Determine the (X, Y) coordinate at the center of the cell enclosing the given text.  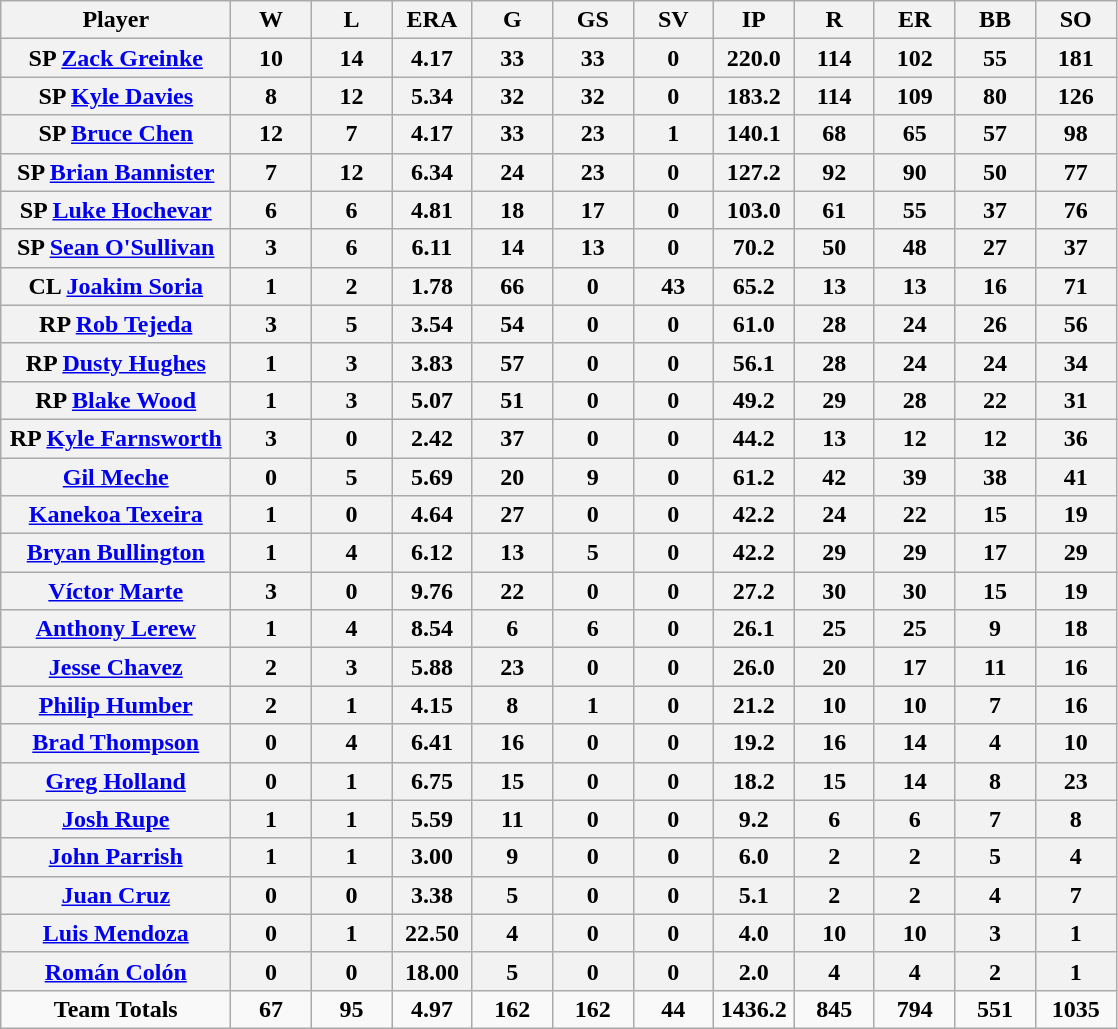
26 (995, 324)
5.07 (432, 400)
6.75 (432, 781)
4.0 (754, 933)
RP Blake Wood (116, 400)
Kanekoa Texeira (116, 515)
43 (673, 286)
77 (1076, 172)
9.76 (432, 591)
90 (914, 172)
Player (116, 20)
109 (914, 96)
Víctor Marte (116, 591)
5.69 (432, 477)
W (271, 20)
Jesse Chavez (116, 667)
54 (512, 324)
ERA (432, 20)
RP Kyle Farnsworth (116, 438)
68 (834, 134)
48 (914, 248)
140.1 (754, 134)
RP Rob Tejeda (116, 324)
SO (1076, 20)
36 (1076, 438)
66 (512, 286)
BB (995, 20)
3.38 (432, 895)
Bryan Bullington (116, 553)
3.83 (432, 362)
Gil Meche (116, 477)
3.54 (432, 324)
SP Luke Hochevar (116, 210)
67 (271, 1009)
26.1 (754, 629)
Anthony Lerew (116, 629)
126 (1076, 96)
Román Colón (116, 971)
103.0 (754, 210)
65 (914, 134)
4.64 (432, 515)
38 (995, 477)
2.42 (432, 438)
2.0 (754, 971)
John Parrish (116, 857)
4.97 (432, 1009)
GS (593, 20)
8.54 (432, 629)
21.2 (754, 705)
3.00 (432, 857)
56.1 (754, 362)
SP Brian Bannister (116, 172)
61.2 (754, 477)
42 (834, 477)
34 (1076, 362)
61 (834, 210)
5.59 (432, 819)
220.0 (754, 58)
98 (1076, 134)
6.12 (432, 553)
26.0 (754, 667)
181 (1076, 58)
SP Sean O'Sullivan (116, 248)
IP (754, 20)
71 (1076, 286)
5.1 (754, 895)
SP Kyle Davies (116, 96)
22.50 (432, 933)
49.2 (754, 400)
9.2 (754, 819)
CL Joakim Soria (116, 286)
Brad Thompson (116, 743)
1035 (1076, 1009)
92 (834, 172)
SP Bruce Chen (116, 134)
1436.2 (754, 1009)
L (351, 20)
4.81 (432, 210)
18.00 (432, 971)
Josh Rupe (116, 819)
4.15 (432, 705)
ER (914, 20)
44 (673, 1009)
27.2 (754, 591)
1.78 (432, 286)
19.2 (754, 743)
794 (914, 1009)
41 (1076, 477)
6.11 (432, 248)
SV (673, 20)
551 (995, 1009)
R (834, 20)
Greg Holland (116, 781)
Philip Humber (116, 705)
5.34 (432, 96)
102 (914, 58)
61.0 (754, 324)
G (512, 20)
Juan Cruz (116, 895)
5.88 (432, 667)
183.2 (754, 96)
56 (1076, 324)
6.41 (432, 743)
65.2 (754, 286)
6.0 (754, 857)
Luis Mendoza (116, 933)
18.2 (754, 781)
39 (914, 477)
31 (1076, 400)
95 (351, 1009)
80 (995, 96)
845 (834, 1009)
SP Zack Greinke (116, 58)
76 (1076, 210)
127.2 (754, 172)
Team Totals (116, 1009)
51 (512, 400)
6.34 (432, 172)
RP Dusty Hughes (116, 362)
44.2 (754, 438)
70.2 (754, 248)
